For the text-containing cell, return its midpoint in [X, Y] coordinate format. 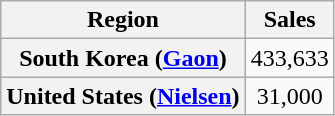
South Korea (Gaon) [123, 58]
31,000 [290, 96]
United States (Nielsen) [123, 96]
Sales [290, 20]
Region [123, 20]
433,633 [290, 58]
